Find where the given text appears and provide that cell's center as [X, Y] coordinate. 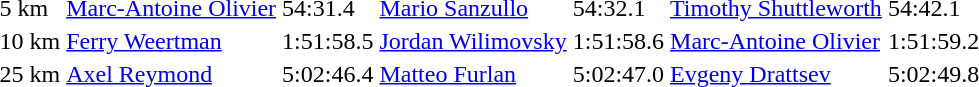
1:51:58.6 [618, 41]
1:51:58.5 [328, 41]
Jordan Wilimovsky [473, 41]
Ferry Weertman [172, 41]
Marc-Antoine Olivier [776, 41]
